Detect which cell encompasses the target text, then output its [X, Y] center coordinate. 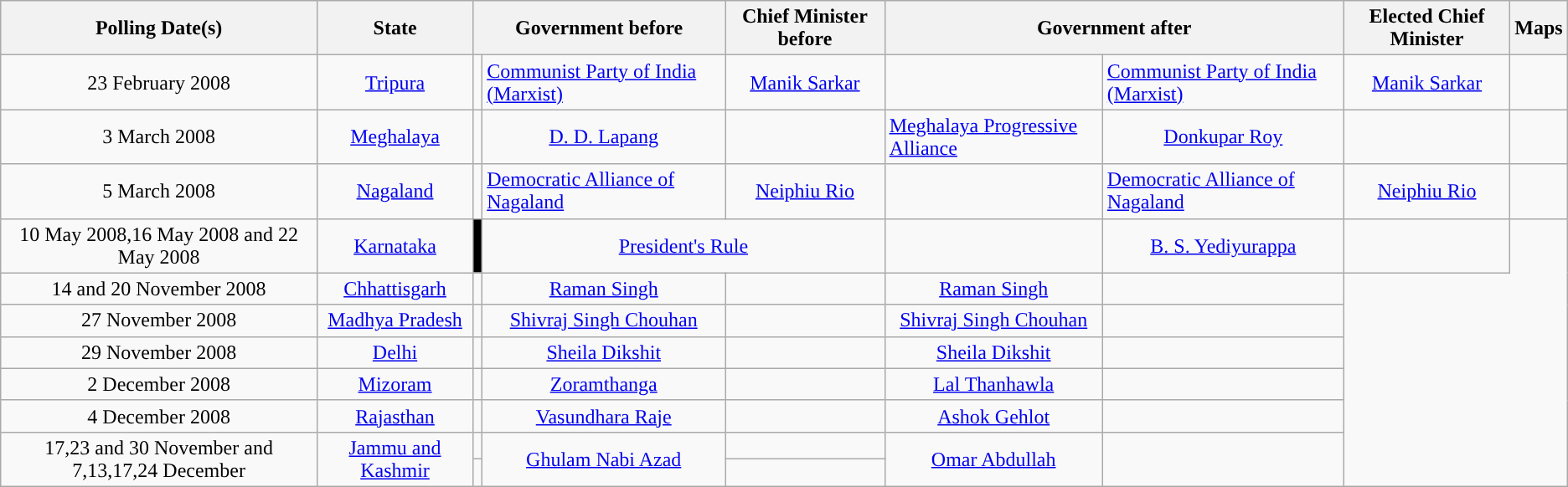
Delhi [395, 352]
Zoramthanga [604, 384]
Tripura [395, 82]
29 November 2008 [159, 352]
B. S. Yediyurappa [1223, 246]
Ghulam Nabi Azad [604, 459]
Chhattisgarh [395, 289]
Jammu and Kashmir [395, 459]
Government after [1114, 28]
Mizoram [395, 384]
3 March 2008 [159, 137]
Lal Thanhawla [993, 384]
President's Rule [683, 246]
Maps [1539, 28]
5 March 2008 [159, 191]
Madhya Pradesh [395, 320]
27 November 2008 [159, 320]
Omar Abdullah [993, 459]
Ashok Gehlot [993, 416]
Donkupar Roy [1223, 137]
23 February 2008 [159, 82]
Karnataka [395, 246]
10 May 2008,16 May 2008 and 22 May 2008 [159, 246]
Chief Minister before [805, 28]
Polling Date(s) [159, 28]
Government before [600, 28]
Rajasthan [395, 416]
Meghalaya [395, 137]
Elected Chief Minister [1426, 28]
Vasundhara Raje [604, 416]
Meghalaya Progressive Alliance [993, 137]
4 December 2008 [159, 416]
14 and 20 November 2008 [159, 289]
2 December 2008 [159, 384]
State [395, 28]
17,23 and 30 November and 7,13,17,24 December [159, 459]
D. D. Lapang [604, 137]
Nagaland [395, 191]
